Search for the cell housing the specified text and yield its (X, Y) center coordinate. 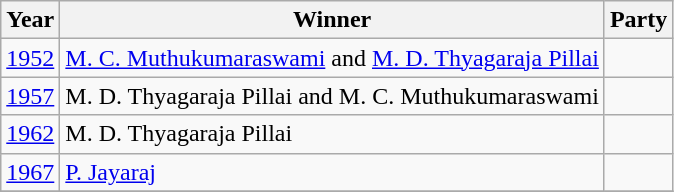
P. Jayaraj (332, 172)
M. D. Thyagaraja Pillai and M. C. Muthukumaraswami (332, 96)
Party (638, 20)
M. C. Muthukumaraswami and M. D. Thyagaraja Pillai (332, 58)
1962 (30, 134)
1967 (30, 172)
1957 (30, 96)
1952 (30, 58)
M. D. Thyagaraja Pillai (332, 134)
Year (30, 20)
Winner (332, 20)
